Determine the [x, y] coordinate at the center of the cell enclosing the given text.  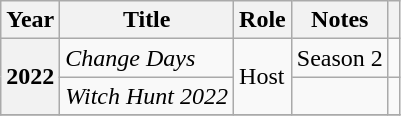
Year [30, 20]
Host [263, 77]
Season 2 [340, 58]
Role [263, 20]
Title [147, 20]
2022 [30, 77]
Change Days [147, 58]
Witch Hunt 2022 [147, 96]
Notes [340, 20]
